From the cell containing the given text, extract its center point as [x, y] coordinate. 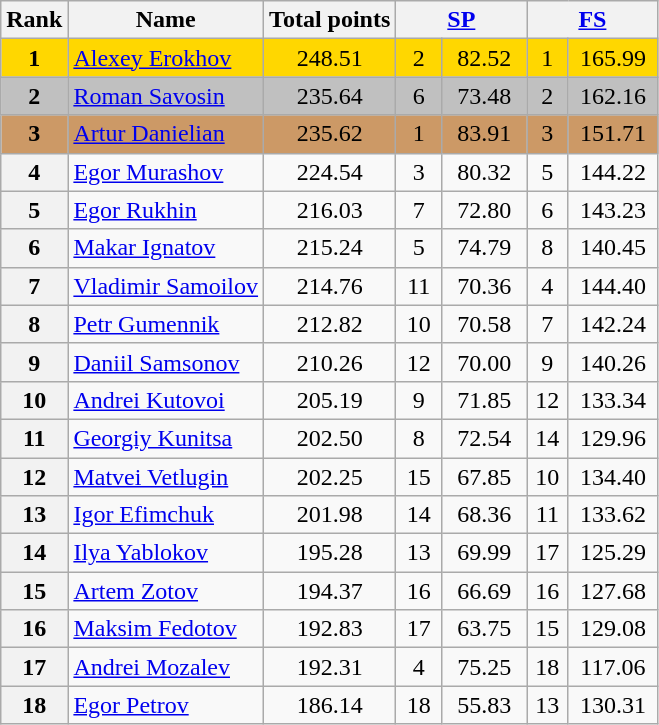
Makar Ignatov [166, 248]
72.54 [484, 438]
186.14 [330, 705]
Daniil Samsonov [166, 362]
202.25 [330, 477]
Igor Efimchuk [166, 515]
125.29 [613, 553]
73.48 [484, 96]
Georgiy Kunitsa [166, 438]
117.06 [613, 667]
Egor Murashov [166, 172]
202.50 [330, 438]
FS [592, 20]
Total points [330, 20]
224.54 [330, 172]
235.62 [330, 134]
144.22 [613, 172]
165.99 [613, 58]
144.40 [613, 286]
Alexey Erokhov [166, 58]
129.08 [613, 629]
143.23 [613, 210]
Vladimir Samoilov [166, 286]
127.68 [613, 591]
Matvei Vetlugin [166, 477]
248.51 [330, 58]
Roman Savosin [166, 96]
Andrei Mozalev [166, 667]
140.26 [613, 362]
83.91 [484, 134]
80.32 [484, 172]
82.52 [484, 58]
129.96 [613, 438]
SP [462, 20]
66.69 [484, 591]
201.98 [330, 515]
70.36 [484, 286]
74.79 [484, 248]
67.85 [484, 477]
Rank [34, 20]
68.36 [484, 515]
Ilya Yablokov [166, 553]
133.34 [613, 400]
134.40 [613, 477]
212.82 [330, 324]
Name [166, 20]
Artem Zotov [166, 591]
75.25 [484, 667]
72.80 [484, 210]
140.45 [613, 248]
Maksim Fedotov [166, 629]
130.31 [613, 705]
133.62 [613, 515]
214.76 [330, 286]
142.24 [613, 324]
Egor Rukhin [166, 210]
195.28 [330, 553]
71.85 [484, 400]
Andrei Kutovoi [166, 400]
Artur Danielian [166, 134]
210.26 [330, 362]
63.75 [484, 629]
Egor Petrov [166, 705]
162.16 [613, 96]
55.83 [484, 705]
69.99 [484, 553]
70.58 [484, 324]
192.31 [330, 667]
151.71 [613, 134]
194.37 [330, 591]
215.24 [330, 248]
205.19 [330, 400]
235.64 [330, 96]
70.00 [484, 362]
192.83 [330, 629]
216.03 [330, 210]
Petr Gumennik [166, 324]
